Return [X, Y] of the center of cell containing provided text 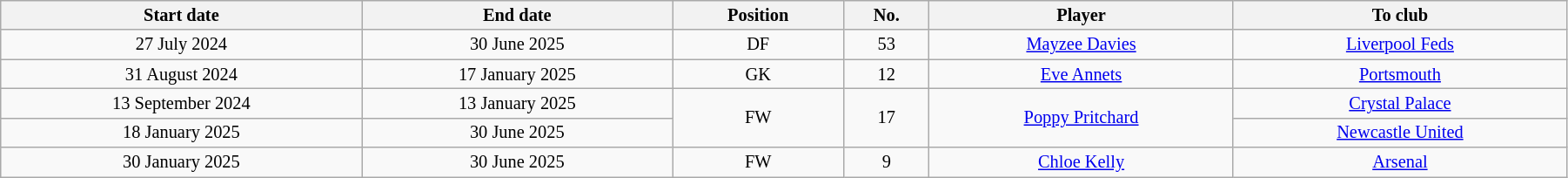
Start date [181, 15]
Poppy Pritchard [1082, 117]
DF [759, 44]
17 January 2025 [517, 74]
13 January 2025 [517, 103]
27 July 2024 [181, 44]
Player [1082, 15]
9 [887, 162]
GK [759, 74]
17 [887, 117]
To club [1399, 15]
31 August 2024 [181, 74]
Liverpool Feds [1399, 44]
Newcastle United [1399, 133]
Eve Annets [1082, 74]
Crystal Palace [1399, 103]
53 [887, 44]
Position [759, 15]
12 [887, 74]
13 September 2024 [181, 103]
18 January 2025 [181, 133]
End date [517, 15]
Chloe Kelly [1082, 162]
No. [887, 15]
Portsmouth [1399, 74]
30 January 2025 [181, 162]
Mayzee Davies [1082, 44]
Arsenal [1399, 162]
